Return the (X, Y) coordinate for the center point of the cell that contains the specified text.  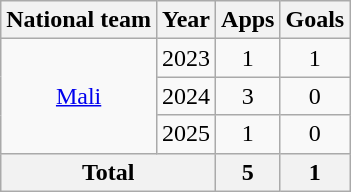
3 (248, 96)
5 (248, 172)
Goals (315, 20)
Apps (248, 20)
2025 (186, 134)
Year (186, 20)
Total (108, 172)
National team (79, 20)
Mali (79, 96)
2023 (186, 58)
2024 (186, 96)
